Pinpoint the cell where the given text exists, returning its [X, Y] midpoint coordinate. 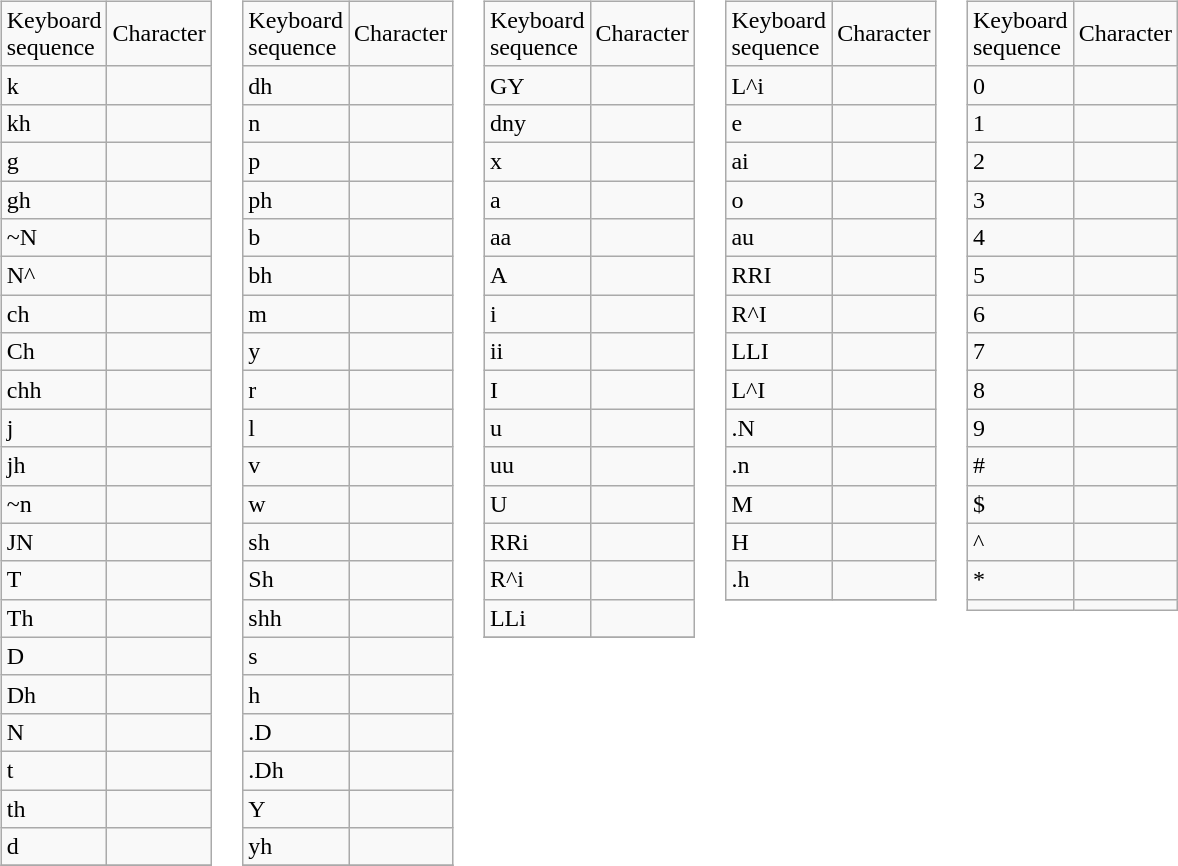
$ [1020, 504]
ai [779, 161]
RRi [537, 542]
6 [1020, 314]
~n [54, 504]
L^I [779, 390]
U [537, 504]
7 [1020, 352]
p [296, 161]
8 [1020, 390]
Ch [54, 352]
r [296, 390]
N [54, 732]
ph [296, 199]
D [54, 656]
bh [296, 276]
GY [537, 85]
.h [779, 580]
ii [537, 352]
N^ [54, 276]
o [779, 199]
uu [537, 466]
jh [54, 466]
sh [296, 542]
e [779, 123]
T [54, 580]
au [779, 238]
.n [779, 466]
g [54, 161]
* [1020, 580]
JN [54, 542]
n [296, 123]
u [537, 428]
3 [1020, 199]
s [296, 656]
h [296, 694]
.D [296, 732]
4 [1020, 238]
m [296, 314]
0 [1020, 85]
~N [54, 238]
t [54, 770]
dh [296, 85]
^ [1020, 542]
i [537, 314]
R^I [779, 314]
aa [537, 238]
1 [1020, 123]
I [537, 390]
yh [296, 847]
Sh [296, 580]
dny [537, 123]
y [296, 352]
l [296, 428]
Dh [54, 694]
j [54, 428]
9 [1020, 428]
R^i [537, 580]
gh [54, 199]
5 [1020, 276]
A [537, 276]
shh [296, 618]
a [537, 199]
.Dh [296, 770]
M [779, 504]
kh [54, 123]
LLi [537, 618]
d [54, 847]
Th [54, 618]
RRI [779, 276]
w [296, 504]
th [54, 809]
2 [1020, 161]
v [296, 466]
H [779, 542]
b [296, 238]
L^i [779, 85]
chh [54, 390]
k [54, 85]
# [1020, 466]
Y [296, 809]
ch [54, 314]
.N [779, 428]
LLI [779, 352]
x [537, 161]
